Pinpoint the cell where the given text exists, returning its [X, Y] midpoint coordinate. 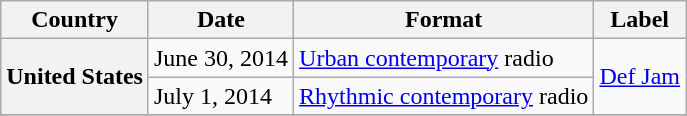
Format [444, 20]
Label [640, 20]
July 1, 2014 [220, 96]
Date [220, 20]
Rhythmic contemporary radio [444, 96]
United States [75, 77]
Urban contemporary radio [444, 58]
Country [75, 20]
Def Jam [640, 77]
June 30, 2014 [220, 58]
